Capture the cell that displays the provided text and extract its (X, Y) central coordinate. 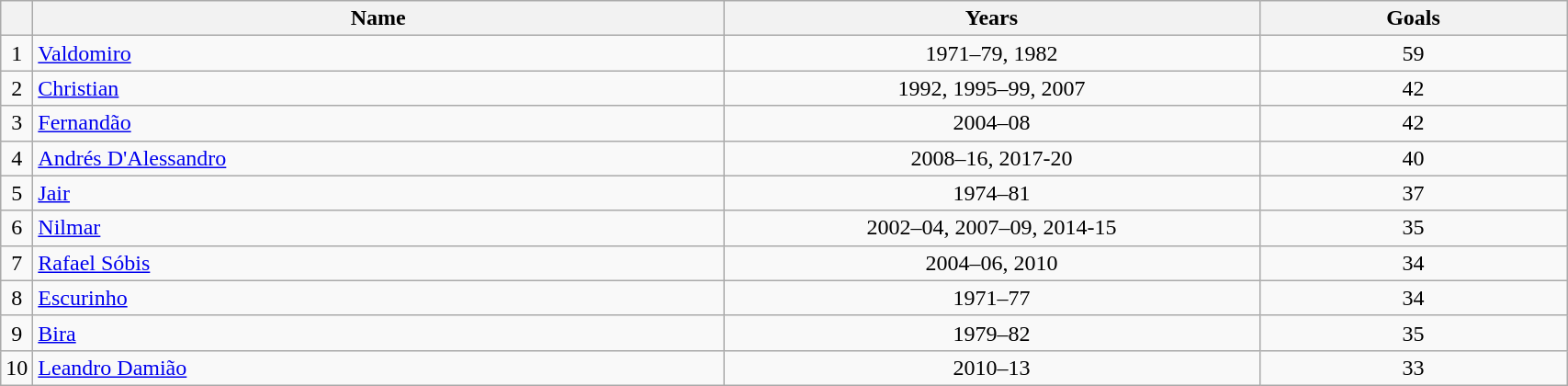
8 (17, 298)
Rafael Sóbis (378, 263)
2002–04, 2007–09, 2014-15 (992, 228)
2008–16, 2017-20 (992, 158)
Escurinho (378, 298)
2010–13 (992, 368)
40 (1413, 158)
1974–81 (992, 193)
Jair (378, 193)
2 (17, 88)
2004–08 (992, 123)
1 (17, 53)
1979–82 (992, 333)
Years (992, 18)
1971–79, 1982 (992, 53)
Valdomiro (378, 53)
Fernandão (378, 123)
Leandro Damião (378, 368)
Name (378, 18)
Goals (1413, 18)
5 (17, 193)
59 (1413, 53)
1992, 1995–99, 2007 (992, 88)
Christian (378, 88)
37 (1413, 193)
33 (1413, 368)
Andrés D'Alessandro (378, 158)
Nilmar (378, 228)
9 (17, 333)
10 (17, 368)
1971–77 (992, 298)
6 (17, 228)
3 (17, 123)
7 (17, 263)
2004–06, 2010 (992, 263)
4 (17, 158)
Bira (378, 333)
